Return (x, y) of the center of cell containing provided text 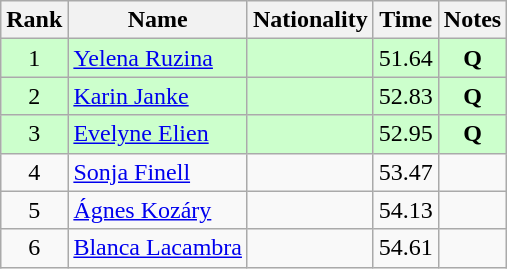
5 (34, 210)
Evelyne Elien (158, 134)
52.83 (406, 96)
53.47 (406, 172)
Yelena Ruzina (158, 58)
3 (34, 134)
1 (34, 58)
2 (34, 96)
6 (34, 248)
54.13 (406, 210)
Sonja Finell (158, 172)
Rank (34, 20)
4 (34, 172)
52.95 (406, 134)
54.61 (406, 248)
Nationality (310, 20)
51.64 (406, 58)
Blanca Lacambra (158, 248)
Karin Janke (158, 96)
Ágnes Kozáry (158, 210)
Notes (472, 20)
Time (406, 20)
Name (158, 20)
